Return (X, Y) of the center of cell containing provided text 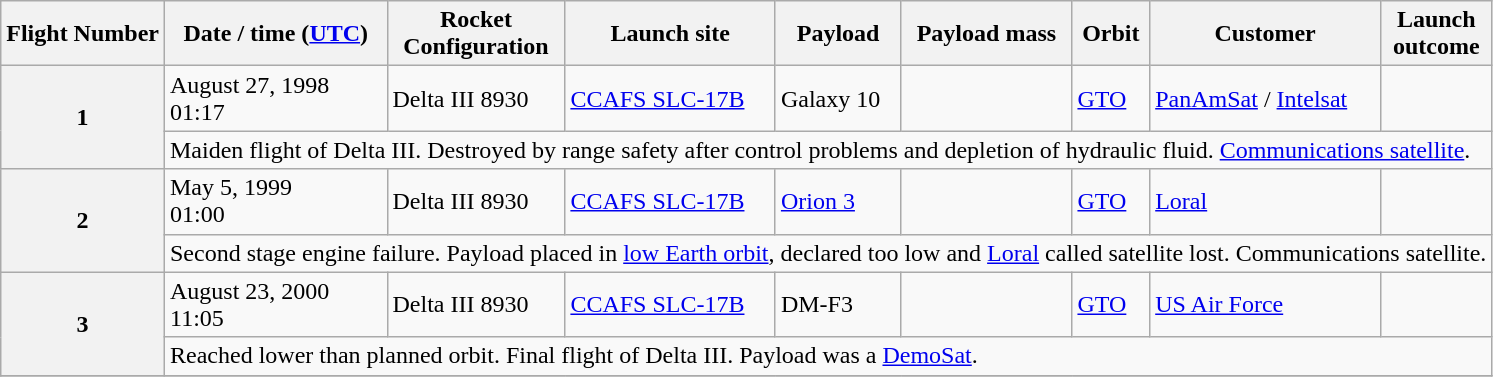
Second stage engine failure. Payload placed in low Earth orbit, declared too low and Loral called satellite lost. Communications satellite. (828, 253)
Customer (1266, 34)
3 (83, 324)
Flight Number (83, 34)
DM-F3 (838, 304)
Rocket Configuration (476, 34)
Payload (838, 34)
Payload mass (986, 34)
PanAmSat / Intelsat (1266, 98)
May 5, 199901:00 (276, 202)
Reached lower than planned orbit. Final flight of Delta III. Payload was a DemoSat. (828, 356)
2 (83, 220)
Orion 3 (838, 202)
Launch outcome (1436, 34)
Orbit (1111, 34)
1 (83, 118)
Loral (1266, 202)
August 23, 200011:05 (276, 304)
Date / time (UTC) (276, 34)
Maiden flight of Delta III. Destroyed by range safety after control problems and depletion of hydraulic fluid. Communications satellite. (828, 150)
Launch site (670, 34)
US Air Force (1266, 304)
Galaxy 10 (838, 98)
August 27, 199801:17 (276, 98)
